Return [x, y] of the center of cell containing provided text 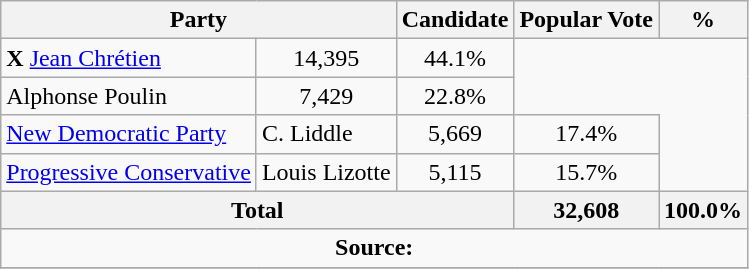
22.8% [455, 96]
5,115 [455, 172]
5,669 [455, 134]
% [704, 20]
Candidate [455, 20]
7,429 [326, 96]
14,395 [326, 58]
X Jean Chrétien [129, 58]
17.4% [586, 134]
C. Liddle [326, 134]
New Democratic Party [129, 134]
Party [198, 20]
100.0% [704, 210]
Source: [374, 248]
Louis Lizotte [326, 172]
32,608 [586, 210]
Alphonse Poulin [129, 96]
Progressive Conservative [129, 172]
15.7% [586, 172]
Popular Vote [586, 20]
Total [258, 210]
44.1% [455, 58]
